Detect which cell encompasses the target text, then output its (X, Y) center coordinate. 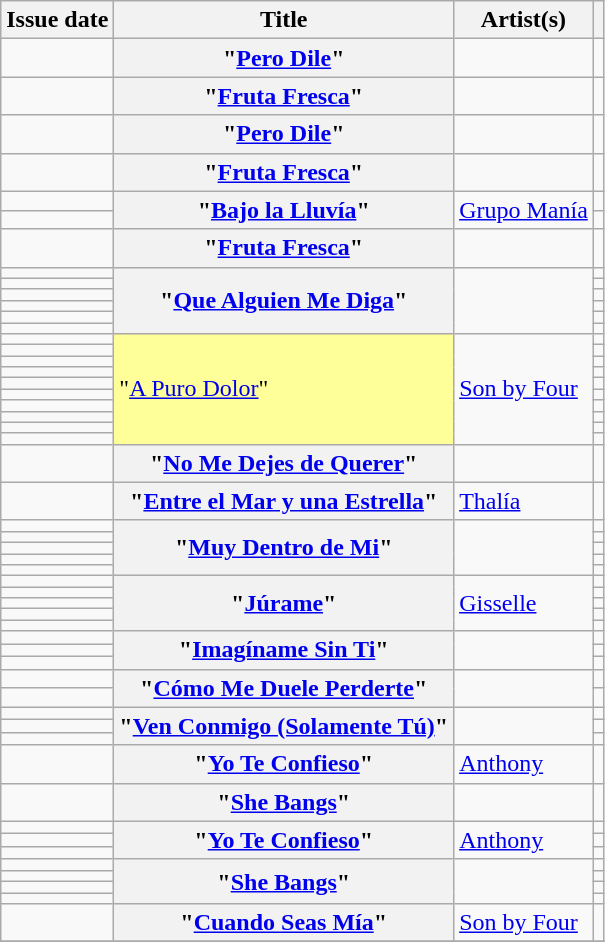
Gisselle (524, 604)
"Que Alguien Me Diga" (284, 300)
"Entre el Mar y una Estrella" (284, 501)
"No Me Dejes de Querer" (284, 463)
Grupo Manía (524, 210)
"Cuando Seas Mía" (284, 923)
"Cómo Me Duele Perderte" (284, 688)
"Ven Conmigo (Solamente Tú)" (284, 726)
"Júrame" (284, 604)
"Imagíname Sin Ti" (284, 650)
Artist(s) (524, 20)
"Bajo la Lluvía" (284, 210)
Issue date (58, 20)
"A Puro Dolor" (284, 390)
Title (284, 20)
Thalía (524, 501)
"Muy Dentro de Mi" (284, 548)
